From the cell containing the given text, extract its center point as (x, y) coordinate. 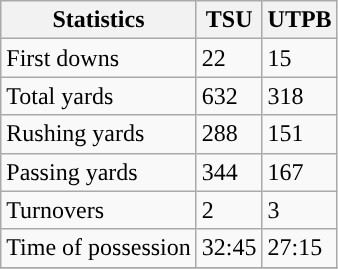
2 (229, 210)
TSU (229, 20)
Passing yards (99, 172)
First downs (99, 58)
151 (300, 134)
167 (300, 172)
Turnovers (99, 210)
15 (300, 58)
Time of possession (99, 248)
32:45 (229, 248)
22 (229, 58)
Statistics (99, 20)
288 (229, 134)
Rushing yards (99, 134)
Total yards (99, 96)
27:15 (300, 248)
318 (300, 96)
632 (229, 96)
344 (229, 172)
3 (300, 210)
UTPB (300, 20)
